Provide the (x, y) coordinate of the cell's center where the given text is located.  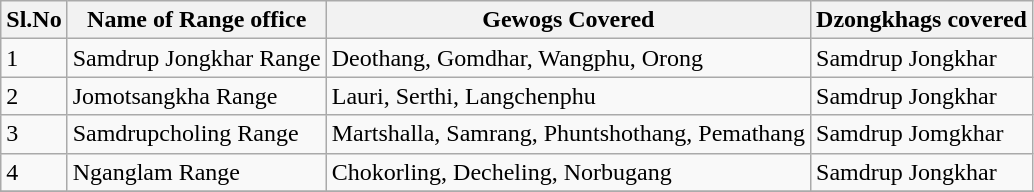
Jomotsangkha Range (196, 96)
Gewogs Covered (568, 20)
Samdrup Jomgkhar (922, 134)
Martshalla, Samrang, Phuntshothang, Pemathang (568, 134)
2 (34, 96)
3 (34, 134)
Nganglam Range (196, 172)
Deothang, Gomdhar, Wangphu, Orong (568, 58)
4 (34, 172)
Dzongkhags covered (922, 20)
Samdrup Jongkhar Range (196, 58)
1 (34, 58)
Lauri, Serthi, Langchenphu (568, 96)
Sl.No (34, 20)
Name of Range office (196, 20)
Chokorling, Decheling, Norbugang (568, 172)
Samdrupcholing Range (196, 134)
